Capture the cell that displays the provided text and extract its (X, Y) central coordinate. 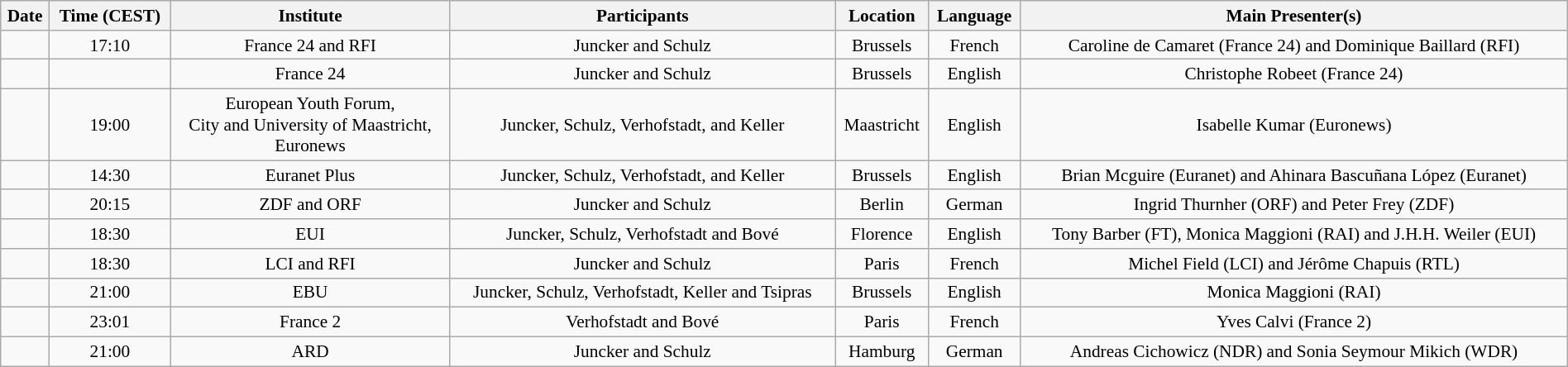
Date (25, 16)
Brian Mcguire (Euranet) and Ahinara Bascuñana López (Euranet) (1293, 175)
Florence (882, 234)
France 2 (309, 322)
Juncker, Schulz, Verhofstadt, Keller and Tsipras (643, 293)
European Youth Forum,City and University of Maastricht,Euronews (309, 126)
Language (974, 16)
20:15 (109, 205)
France 24 and RFI (309, 45)
France 24 (309, 74)
Participants (643, 16)
Tony Barber (FT), Monica Maggioni (RAI) and J.H.H. Weiler (EUI) (1293, 234)
Hamburg (882, 351)
Institute (309, 16)
EBU (309, 293)
Andreas Cichowicz (NDR) and Sonia Seymour Mikich (WDR) (1293, 351)
Christophe Robeet (France 24) (1293, 74)
ZDF and ORF (309, 205)
Time (CEST) (109, 16)
Juncker, Schulz, Verhofstadt and Bové (643, 234)
Yves Calvi (France 2) (1293, 322)
Monica Maggioni (RAI) (1293, 293)
Ingrid Thurnher (ORF) and Peter Frey (ZDF) (1293, 205)
14:30 (109, 175)
Isabelle Kumar (Euronews) (1293, 126)
Main Presenter(s) (1293, 16)
17:10 (109, 45)
19:00 (109, 126)
LCI and RFI (309, 264)
Maastricht (882, 126)
Euranet Plus (309, 175)
Berlin (882, 205)
ARD (309, 351)
EUI (309, 234)
Michel Field (LCI) and Jérôme Chapuis (RTL) (1293, 264)
23:01 (109, 322)
Location (882, 16)
Caroline de Camaret (France 24) and Dominique Baillard (RFI) (1293, 45)
Verhofstadt and Bové (643, 322)
